Provide the [x, y] coordinate of the cell's center where the given text is located.  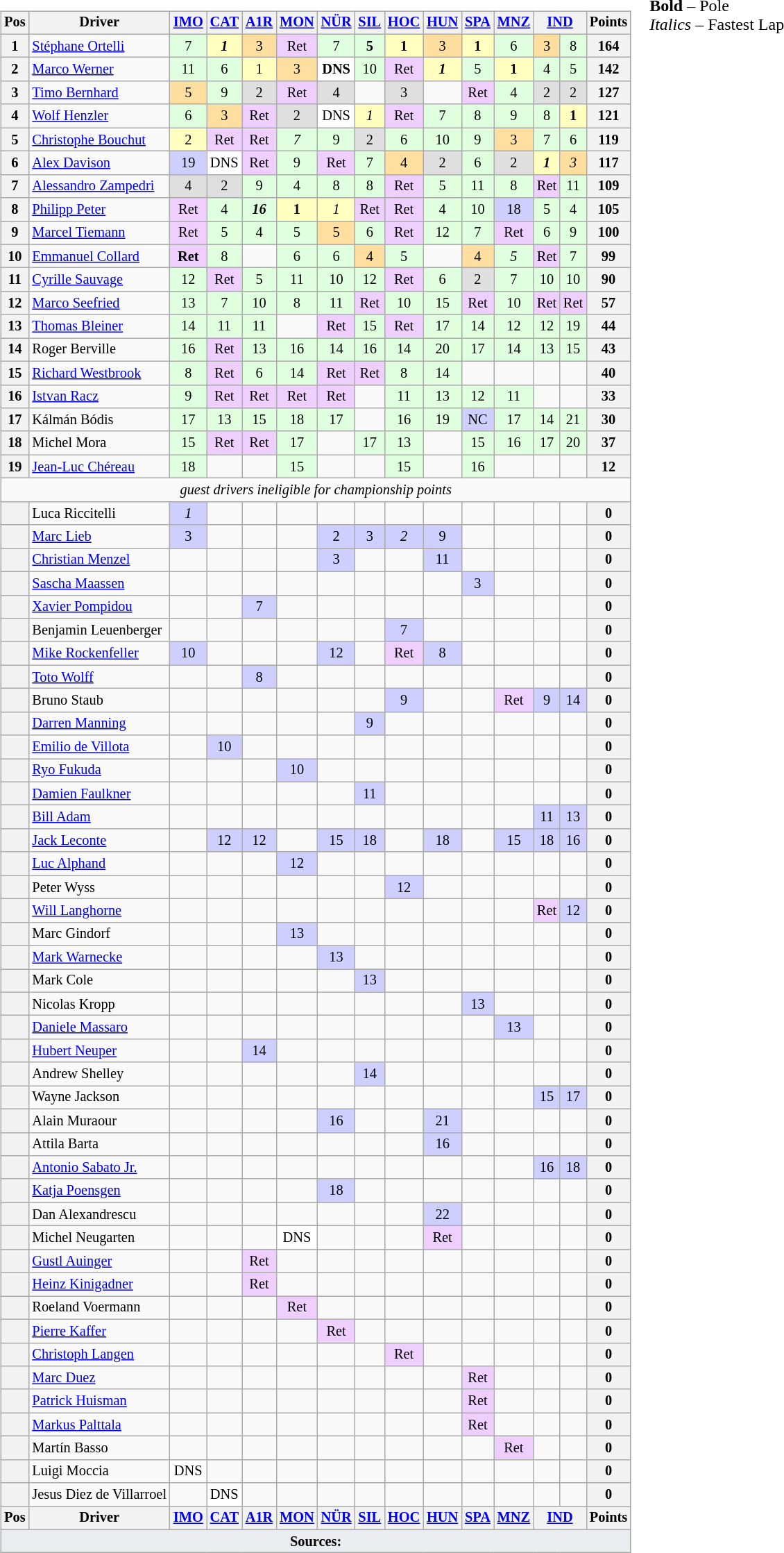
Luigi Moccia [99, 1471]
Alain Muraour [99, 1120]
40 [608, 373]
Pierre Kaffer [99, 1331]
33 [608, 396]
Markus Palttala [99, 1425]
Daniele Massaro [99, 1027]
Marc Lieb [99, 537]
37 [608, 443]
Luc Alphand [99, 864]
Michel Neugarten [99, 1238]
Jean-Luc Chéreau [99, 467]
Ryo Fukuda [99, 771]
Istvan Racz [99, 396]
Kálmán Bódis [99, 420]
Jack Leconte [99, 841]
Christoph Langen [99, 1354]
Roeland Voermann [99, 1308]
164 [608, 46]
Sources: [316, 1541]
Marco Werner [99, 69]
142 [608, 69]
44 [608, 326]
Heinz Kinigadner [99, 1284]
Gustl Auinger [99, 1261]
Cyrille Sauvage [99, 280]
Patrick Huisman [99, 1401]
Darren Manning [99, 723]
Damien Faulkner [99, 794]
99 [608, 256]
Stéphane Ortelli [99, 46]
Wayne Jackson [99, 1098]
Hubert Neuper [99, 1051]
Nicolas Kropp [99, 1004]
22 [443, 1214]
Benjamin Leuenberger [99, 630]
109 [608, 186]
Xavier Pompidou [99, 607]
Christian Menzel [99, 560]
105 [608, 210]
43 [608, 350]
Mark Cole [99, 981]
Wolf Henzler [99, 116]
Jesus Diez de Villarroel [99, 1495]
57 [608, 303]
Bruno Staub [99, 700]
Peter Wyss [99, 887]
Dan Alexandrescu [99, 1214]
117 [608, 163]
Will Langhorne [99, 911]
121 [608, 116]
119 [608, 140]
127 [608, 93]
Timo Bernhard [99, 93]
Alessandro Zampedri [99, 186]
Toto Wolff [99, 677]
Alex Davison [99, 163]
Emilio de Villota [99, 747]
Mark Warnecke [99, 957]
Marcel Tiemann [99, 233]
Roger Berville [99, 350]
Philipp Peter [99, 210]
Marc Gindorf [99, 934]
Richard Westbrook [99, 373]
Marc Duez [99, 1378]
Andrew Shelley [99, 1074]
Attila Barta [99, 1144]
Antonio Sabato Jr. [99, 1168]
Michel Mora [99, 443]
100 [608, 233]
Emmanuel Collard [99, 256]
Christophe Bouchut [99, 140]
Bill Adam [99, 817]
NC [477, 420]
guest drivers ineligible for championship points [316, 490]
Marco Seefried [99, 303]
Katja Poensgen [99, 1191]
Luca Riccitelli [99, 513]
Sascha Maassen [99, 583]
90 [608, 280]
Martín Basso [99, 1448]
Mike Rockenfeller [99, 653]
30 [608, 420]
Thomas Bleiner [99, 326]
